Return the [x, y] coordinate for the center point of the cell that contains the specified text.  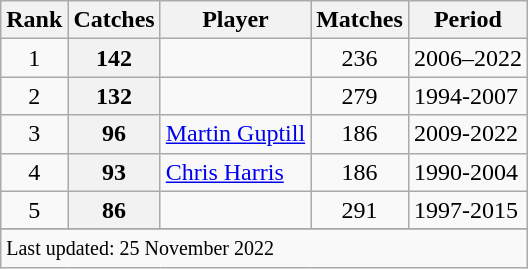
Catches [114, 20]
2 [34, 96]
1 [34, 58]
1994-2007 [468, 96]
2006–2022 [468, 58]
5 [34, 210]
Chris Harris [235, 172]
Martin Guptill [235, 134]
86 [114, 210]
Matches [360, 20]
4 [34, 172]
93 [114, 172]
291 [360, 210]
Period [468, 20]
Last updated: 25 November 2022 [264, 248]
132 [114, 96]
279 [360, 96]
3 [34, 134]
1990-2004 [468, 172]
236 [360, 58]
142 [114, 58]
Rank [34, 20]
1997-2015 [468, 210]
96 [114, 134]
Player [235, 20]
2009-2022 [468, 134]
